Capture the cell that displays the provided text and extract its (X, Y) central coordinate. 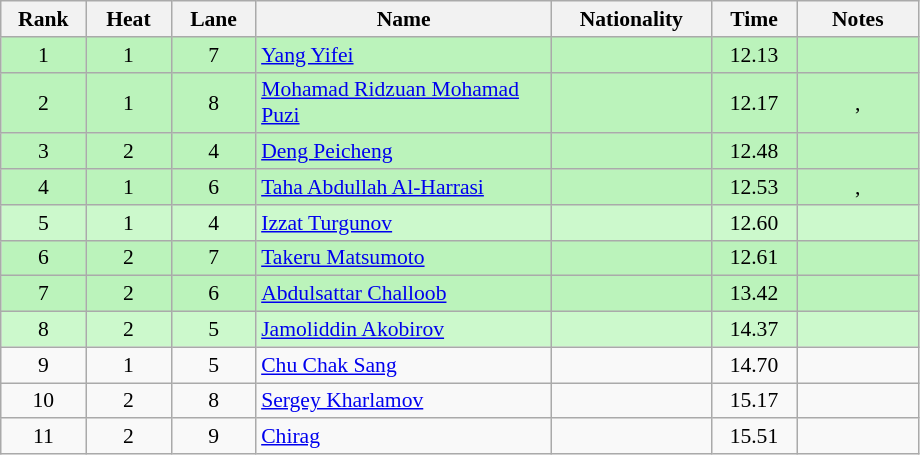
15.17 (754, 401)
Jamoliddin Akobirov (404, 330)
Name (404, 19)
Nationality (631, 19)
Yang Yifei (404, 55)
Takeru Matsumoto (404, 258)
Deng Peicheng (404, 152)
12.48 (754, 152)
Heat (128, 19)
3 (44, 152)
Mohamad Ridzuan Mohamad Puzi (404, 102)
15.51 (754, 437)
Izzat Turgunov (404, 223)
Lane (214, 19)
13.42 (754, 294)
Sergey Kharlamov (404, 401)
Rank (44, 19)
Abdulsattar Challoob (404, 294)
12.53 (754, 187)
14.70 (754, 365)
Time (754, 19)
Taha Abdullah Al-Harrasi (404, 187)
10 (44, 401)
12.61 (754, 258)
12.13 (754, 55)
14.37 (754, 330)
11 (44, 437)
12.60 (754, 223)
Notes (858, 19)
Chirag (404, 437)
12.17 (754, 102)
Chu Chak Sang (404, 365)
